Return the (X, Y) coordinate for the center point of the cell that contains the specified text.  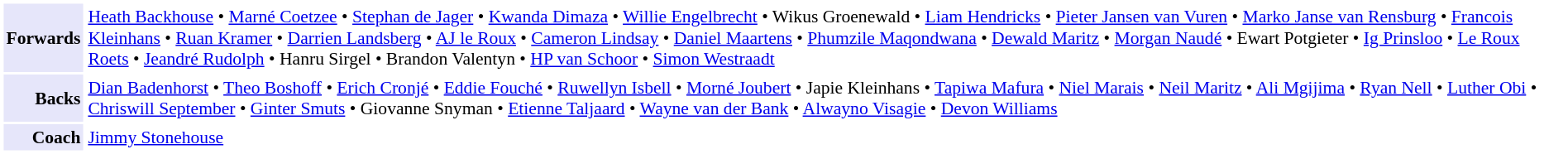
Backs (43, 98)
Forwards (43, 37)
Coach (43, 137)
Jimmy Stonehouse (825, 137)
